From the cell containing the given text, extract its center point as (X, Y) coordinate. 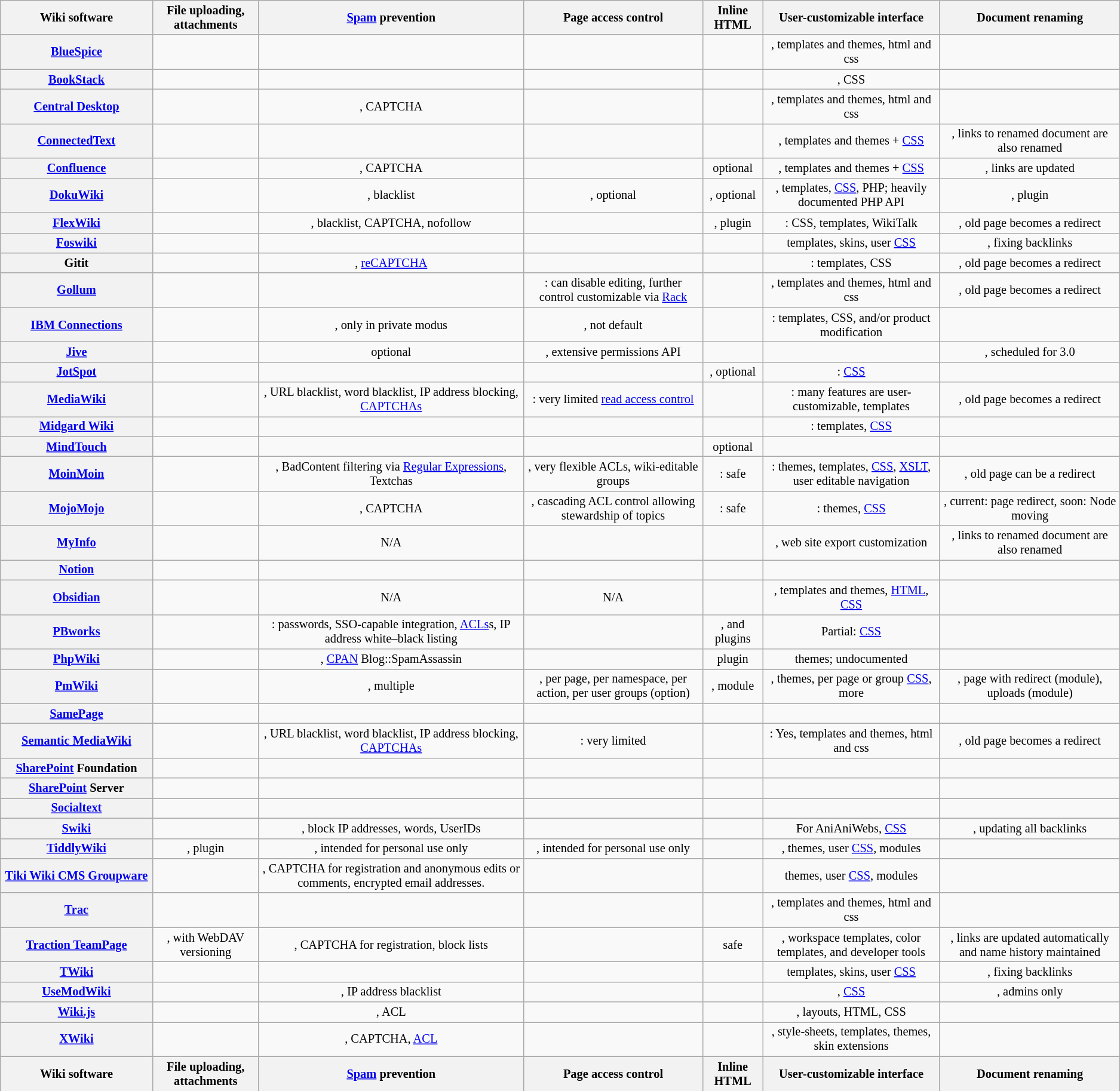
: can disable editing, further control customizable via Rack (613, 290)
: themes, templates, CSS, XSLT, user editable navigation (852, 474)
, blacklist (391, 195)
, themes, per page or group CSS, more (852, 686)
, not default (613, 325)
, cascading ACL control allowing stewardship of topics (613, 508)
SharePoint Server (76, 788)
Partial: CSS (852, 632)
MojoMojo (76, 508)
: passwords, SSO-capable integration, ACLss, IP address white–black listing (391, 632)
, templates, CSS, PHP; heavily documented PHP API (852, 195)
, style-sheets, templates, themes, skin extensions (852, 1039)
, old page can be a redirect (1030, 474)
ConnectedText (76, 141)
, with WebDAV versioning (205, 945)
JotSpot (76, 372)
Socialtext (76, 808)
Notion (76, 570)
, very flexible ACLs, wiki-editable groups (613, 474)
Jive (76, 352)
Midgard Wiki (76, 426)
IBM Connections (76, 325)
, module (733, 686)
, CPAN Blog::SpamAssassin (391, 659)
For AniAniWebs, CSS (852, 828)
Gitit (76, 263)
SamePage (76, 714)
Semantic MediaWiki (76, 740)
, CAPTCHA, ACL (391, 1039)
: CSS (852, 372)
, templates and themes, HTML, CSS (852, 597)
: templates, CSS, and/or product modification (852, 325)
PmWiki (76, 686)
MoinMoin (76, 474)
, current: page redirect, soon: Node moving (1030, 508)
Gollum (76, 290)
, page with redirect (module), uploads (module) (1030, 686)
: many features are user-customizable, templates (852, 399)
, CAPTCHA for registration and anonymous edits or comments, encrypted email addresses. (391, 875)
BookStack (76, 79)
, scheduled for 3.0 (1030, 352)
Wiki.js (76, 1012)
: CSS, templates, WikiTalk (852, 223)
safe (733, 945)
MediaWiki (76, 399)
FlexWiki (76, 223)
: very limited (613, 740)
Trac (76, 910)
TiddlyWiki (76, 849)
Obsidian (76, 597)
, and plugins (733, 632)
, workspace templates, color templates, and developer tools (852, 945)
, IP address blacklist (391, 992)
Central Desktop (76, 106)
, links are updated automatically and name history maintained (1030, 945)
Tiki Wiki CMS Groupware (76, 875)
plugin (733, 659)
SharePoint Foundation (76, 768)
, themes, user CSS, modules (852, 849)
: very limited read access control (613, 399)
: Yes, templates and themes, html and css (852, 740)
, reCAPTCHA (391, 263)
, web site export customization (852, 543)
themes; undocumented (852, 659)
PhpWiki (76, 659)
MyInfo (76, 543)
, only in private modus (391, 325)
UseModWiki (76, 992)
MindTouch (76, 447)
Confluence (76, 168)
Foswiki (76, 243)
: themes, CSS (852, 508)
, per page, per namespace, per action, per user groups (option) (613, 686)
, layouts, HTML, CSS (852, 1012)
, links are updated (1030, 168)
themes, user CSS, modules (852, 875)
XWiki (76, 1039)
, BadContent filtering via Regular Expressions, Textchas (391, 474)
Swiki (76, 828)
, blacklist, CAPTCHA, nofollow (391, 223)
, block IP addresses, words, UserIDs (391, 828)
, extensive permissions API (613, 352)
, admins only (1030, 992)
DokuWiki (76, 195)
TWiki (76, 972)
, updating all backlinks (1030, 828)
, CAPTCHA for registration, block lists (391, 945)
PBworks (76, 632)
, multiple (391, 686)
Traction TeamPage (76, 945)
, ACL (391, 1012)
BlueSpice (76, 52)
